Pinpoint the cell where the given text exists, returning its [x, y] midpoint coordinate. 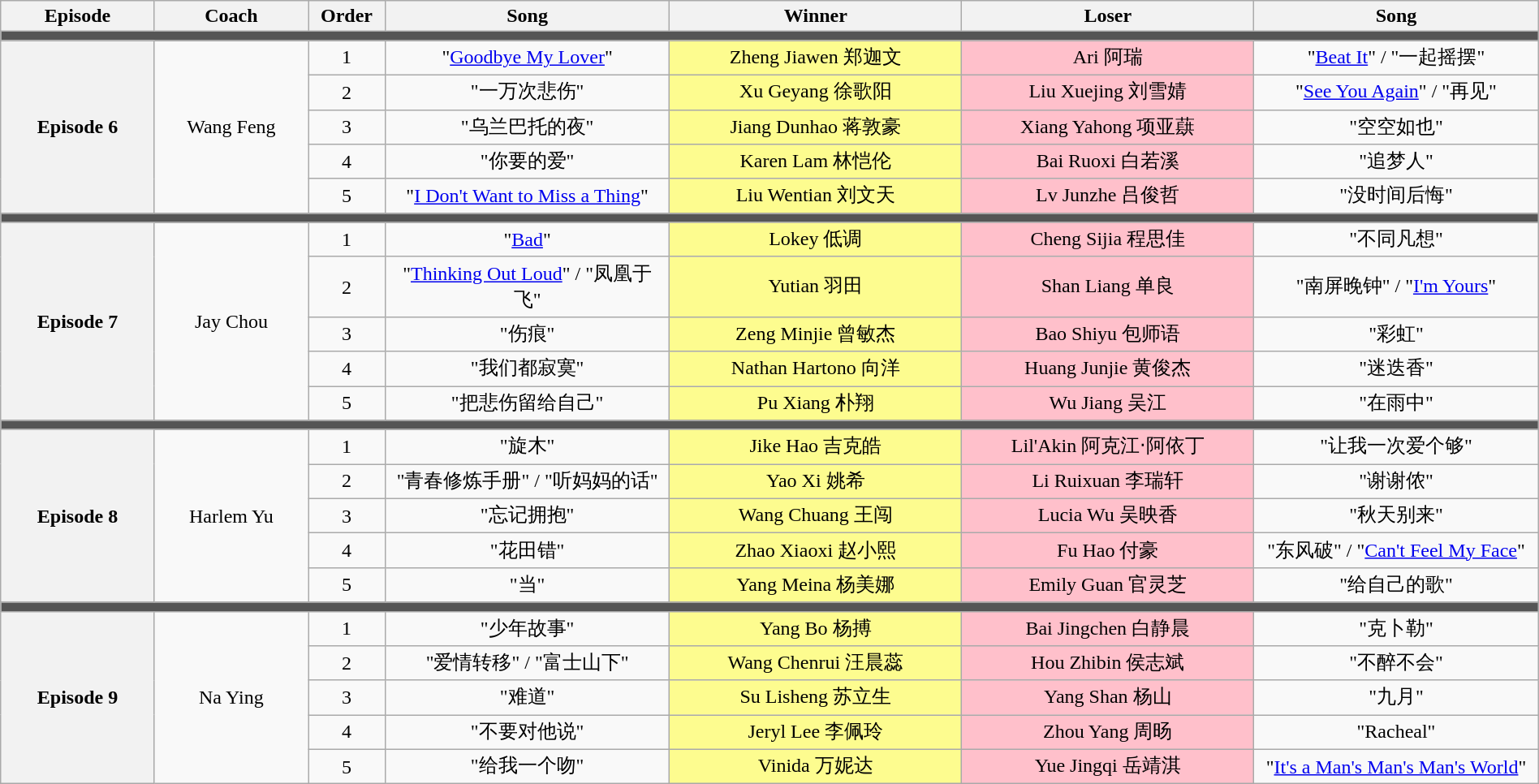
"南屏晚钟" / "I'm Yours" [1396, 286]
Yang Bo 杨搏 [816, 628]
"九月" [1396, 698]
Episode 6 [78, 127]
Hou Zhibin 侯志斌 [1108, 664]
"旋木" [527, 446]
"不醉不会" [1396, 664]
Harlem Yu [231, 516]
"谢谢侬" [1396, 482]
Bai Jingchen 白静晨 [1108, 628]
Episode 7 [78, 321]
Winner [816, 16]
Cheng Sijia 程思佳 [1108, 240]
"迷迭香" [1396, 368]
Na Ying [231, 698]
"让我一次爱个够" [1396, 446]
Coach [231, 16]
"少年故事" [527, 628]
"东风破" / "Can't Feel My Face" [1396, 550]
Nathan Hartono 向洋 [816, 368]
Episode [78, 16]
Xu Geyang 徐歌阳 [816, 93]
"I Don't Want to Miss a Thing" [527, 196]
Pu Xiang 朴翔 [816, 404]
"Bad" [527, 240]
Lucia Wu 吴映香 [1108, 516]
Wu Jiang 吴江 [1108, 404]
Bai Ruoxi 白若溪 [1108, 162]
Lokey 低调 [816, 240]
Jiang Dunhao 蒋敦豪 [816, 127]
Lv Junzhe 吕俊哲 [1108, 196]
"Racheal" [1396, 732]
Zheng Jiawen 郑迦文 [816, 58]
"Goodbye My Lover" [527, 58]
Xiang Yahong 项亚蕻 [1108, 127]
Wang Feng [231, 127]
Jay Chou [231, 321]
Loser [1108, 16]
Su Lisheng 苏立生 [816, 698]
Order [347, 16]
Jike Hao 吉克皓 [816, 446]
Zeng Minjie 曾敏杰 [816, 334]
"Thinking Out Loud" / "凤凰于飞" [527, 286]
Liu Xuejing 刘雪婧 [1108, 93]
"Beat It" / "一起摇摆" [1396, 58]
"忘记拥抱" [527, 516]
Lil'Akin 阿克江‧阿依丁 [1108, 446]
"难道" [527, 698]
Yang Meina 杨美娜 [816, 584]
"不同凡想" [1396, 240]
"没时间后悔" [1396, 196]
Li Ruixuan 李瑞轩 [1108, 482]
Shan Liang 单良 [1108, 286]
"我们都寂寞" [527, 368]
Karen Lam 林恺伦 [816, 162]
"给我一个吻" [527, 766]
"你要的爱" [527, 162]
Ari 阿瑞 [1108, 58]
"一万次悲伤" [527, 93]
Wang Chenrui 汪晨蕊 [816, 664]
Yutian 羽田 [816, 286]
"花田错" [527, 550]
"青春修炼手册" / "听妈妈的话" [527, 482]
Vinida 万妮达 [816, 766]
"给自己的歌" [1396, 584]
"追梦人" [1396, 162]
Zhou Yang 周旸 [1108, 732]
"乌兰巴托的夜" [527, 127]
"See You Again" / "再见" [1396, 93]
Fu Hao 付豪 [1108, 550]
"把悲伤留给自己" [527, 404]
Yao Xi 姚希 [816, 482]
Yang Shan 杨山 [1108, 698]
"空空如也" [1396, 127]
Wang Chuang 王闯 [816, 516]
"彩虹" [1396, 334]
Zhao Xiaoxi 赵小熙 [816, 550]
Episode 8 [78, 516]
"It's a Man's Man's Man's World" [1396, 766]
"在雨中" [1396, 404]
Huang Junjie 黄俊杰 [1108, 368]
"当" [527, 584]
Liu Wentian 刘文天 [816, 196]
Emily Guan 官灵芝 [1108, 584]
Jeryl Lee 李佩玲 [816, 732]
"克卜勒" [1396, 628]
"秋天别来" [1396, 516]
"伤痕" [527, 334]
"爱情转移" / "富士山下" [527, 664]
Bao Shiyu 包师语 [1108, 334]
Episode 9 [78, 698]
Yue Jingqi 岳靖淇 [1108, 766]
"不要对他说" [527, 732]
